Locate the cell with the specified text and output its [x, y] center coordinate. 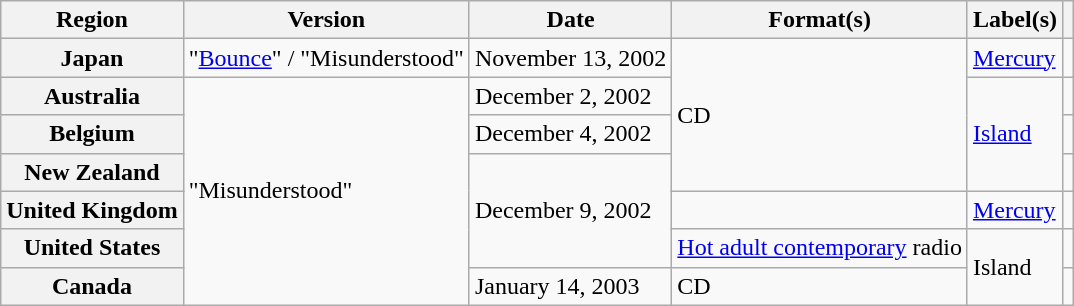
New Zealand [92, 172]
December 4, 2002 [570, 134]
November 13, 2002 [570, 58]
United Kingdom [92, 210]
Region [92, 20]
Canada [92, 286]
Label(s) [1014, 20]
Version [326, 20]
January 14, 2003 [570, 286]
"Misunderstood" [326, 191]
Belgium [92, 134]
Format(s) [820, 20]
December 2, 2002 [570, 96]
"Bounce" / "Misunderstood" [326, 58]
Australia [92, 96]
December 9, 2002 [570, 210]
United States [92, 248]
Date [570, 20]
Japan [92, 58]
Hot adult contemporary radio [820, 248]
